Return [X, Y] of the center of cell containing provided text 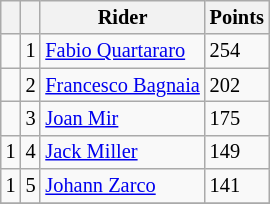
Francesco Bagnaia [122, 85]
4 [31, 152]
202 [237, 85]
Johann Zarco [122, 186]
Joan Mir [122, 118]
149 [237, 152]
175 [237, 118]
Rider [122, 17]
5 [31, 186]
Fabio Quartararo [122, 51]
254 [237, 51]
Points [237, 17]
2 [31, 85]
141 [237, 186]
Jack Miller [122, 152]
3 [31, 118]
